Locate the cell with the specified text and output its (X, Y) center coordinate. 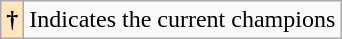
Indicates the current champions (182, 20)
† (12, 20)
